Pinpoint the cell where the given text exists, returning its [X, Y] midpoint coordinate. 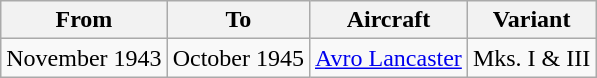
From [84, 20]
November 1943 [84, 58]
October 1945 [238, 58]
To [238, 20]
Variant [531, 20]
Mks. I & III [531, 58]
Avro Lancaster [388, 58]
Aircraft [388, 20]
